Scan for the cell matching the given text and deliver its [x, y] coordinate at center. 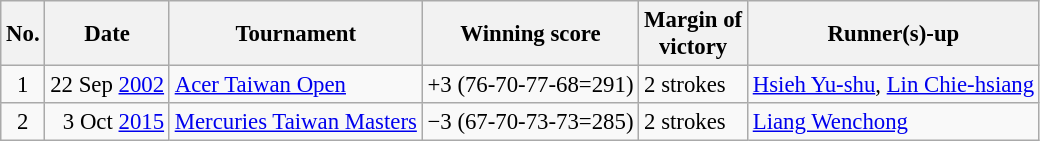
Liang Wenchong [893, 122]
−3 (67-70-73-73=285) [530, 122]
+3 (76-70-77-68=291) [530, 85]
1 [23, 85]
22 Sep 2002 [107, 85]
Winning score [530, 34]
Acer Taiwan Open [296, 85]
2 [23, 122]
3 Oct 2015 [107, 122]
Date [107, 34]
Hsieh Yu-shu, Lin Chie-hsiang [893, 85]
Runner(s)-up [893, 34]
Tournament [296, 34]
No. [23, 34]
Margin ofvictory [694, 34]
Mercuries Taiwan Masters [296, 122]
